Determine the (X, Y) coordinate at the center of the cell enclosing the given text.  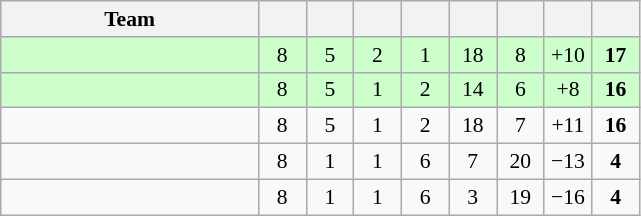
−13 (568, 162)
14 (473, 90)
20 (520, 162)
+11 (568, 126)
17 (616, 55)
+10 (568, 55)
19 (520, 197)
3 (473, 197)
−16 (568, 197)
+8 (568, 90)
Team (130, 19)
